Output the [X, Y] coordinate of the center of the cell containing the given text.  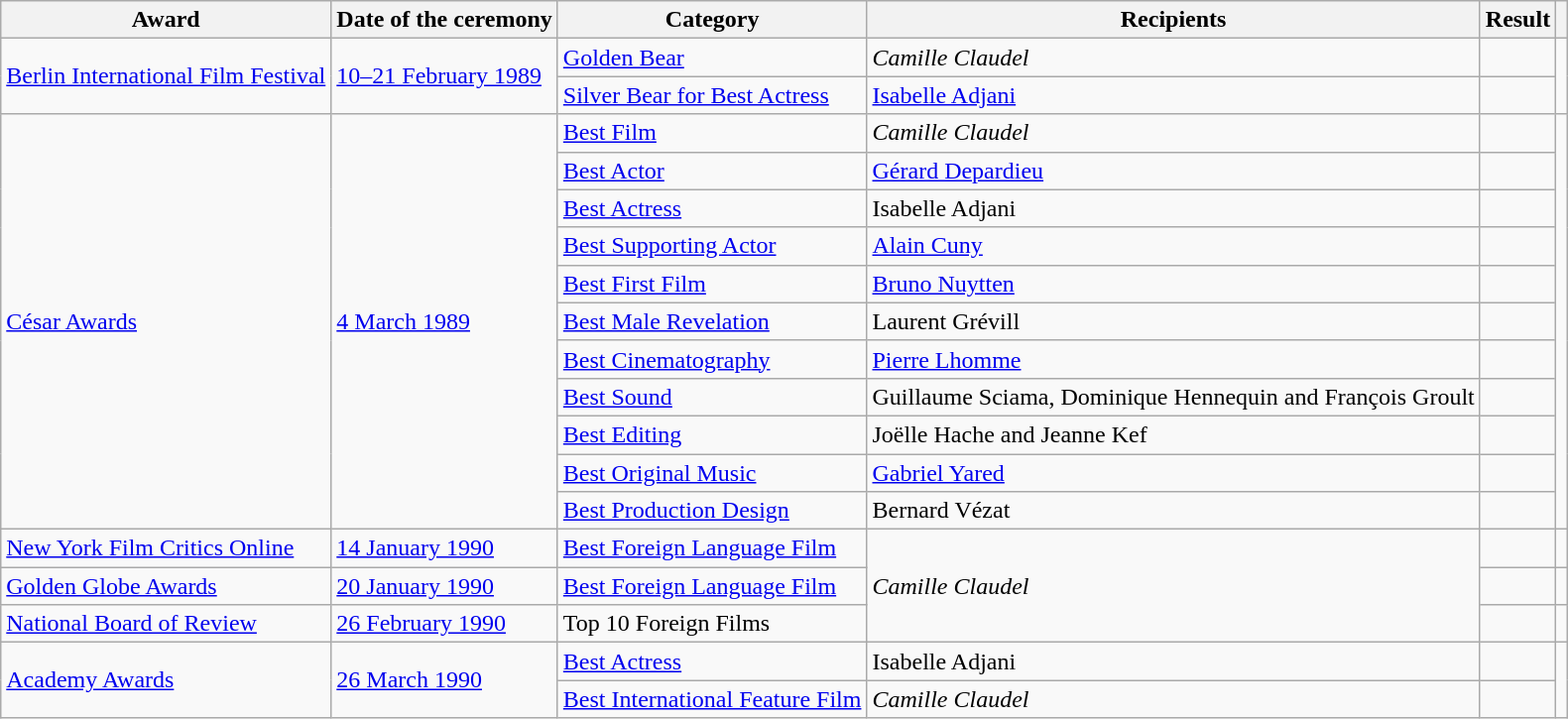
Best First Film [712, 284]
Guillaume Sciama, Dominique Hennequin and François Groult [1173, 397]
Gérard Depardieu [1173, 171]
Academy Awards [167, 680]
Gabriel Yared [1173, 473]
New York Film Critics Online [167, 548]
26 March 1990 [444, 680]
Berlin International Film Festival [167, 76]
10–21 February 1989 [444, 76]
14 January 1990 [444, 548]
Best Production Design [712, 511]
Best Sound [712, 397]
Pierre Lhomme [1173, 359]
Alain Cuny [1173, 246]
Best Actor [712, 171]
Golden Bear [712, 58]
Silver Bear for Best Actress [712, 95]
Recipients [1173, 20]
20 January 1990 [444, 586]
Best Film [712, 133]
Top 10 Foreign Films [712, 624]
Bruno Nuytten [1173, 284]
Best Male Revelation [712, 321]
Award [167, 20]
Golden Globe Awards [167, 586]
26 February 1990 [444, 624]
Result [1517, 20]
Bernard Vézat [1173, 511]
National Board of Review [167, 624]
Best Original Music [712, 473]
Laurent Grévill [1173, 321]
Category [712, 20]
Best Cinematography [712, 359]
César Awards [167, 321]
Date of the ceremony [444, 20]
Best Editing [712, 434]
Joëlle Hache and Jeanne Kef [1173, 434]
Best International Feature Film [712, 699]
4 March 1989 [444, 321]
Best Supporting Actor [712, 246]
